Identify which cell holds the provided text, then report its (X, Y) central coordinate. 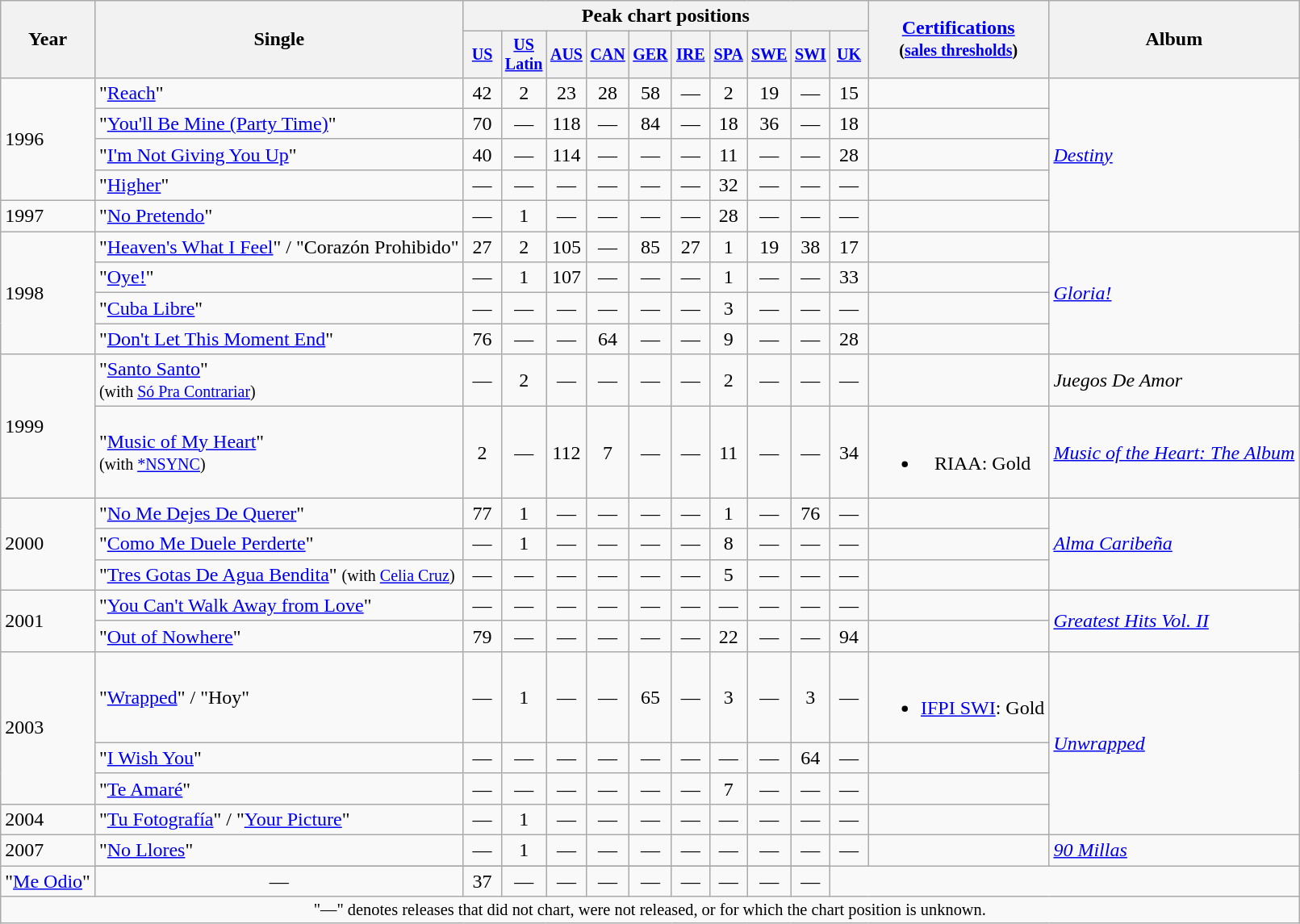
5 (728, 575)
85 (650, 247)
"No Me Dejes De Querer" (279, 513)
"Cuba Libre" (279, 308)
UK (849, 55)
SPA (728, 55)
37 (483, 881)
SWI (810, 55)
1998 (48, 293)
23 (566, 93)
"No Pretendo" (279, 216)
84 (650, 123)
"No Llores" (279, 851)
2003 (48, 728)
Destiny (1174, 154)
38 (810, 247)
GER (650, 55)
70 (483, 123)
58 (650, 93)
"Santo Santo"(with Só Pra Contrariar) (279, 381)
"I'm Not Giving You Up" (279, 154)
9 (728, 339)
IFPI SWI: Gold (959, 697)
107 (566, 278)
"Heaven's What I Feel" / "Corazón Prohibido" (279, 247)
"Me Odio" (48, 881)
"Wrapped" / "Hoy" (279, 697)
CAN (608, 55)
22 (728, 636)
1997 (48, 216)
"Oye!" (279, 278)
Single (279, 40)
IRE (691, 55)
"You Can't Walk Away from Love" (279, 605)
15 (849, 93)
Greatest Hits Vol. II (1174, 621)
2007 (48, 851)
118 (566, 123)
112 (566, 452)
US (483, 55)
RIAA: Gold (959, 452)
USLatin (524, 55)
"You'll Be Mine (Party Time)" (279, 123)
90 Millas (1174, 851)
1996 (48, 139)
"Music of My Heart"(with *NSYNC) (279, 452)
40 (483, 154)
33 (849, 278)
Album (1174, 40)
34 (849, 452)
32 (728, 185)
42 (483, 93)
"Reach" (279, 93)
65 (650, 697)
2001 (48, 621)
2004 (48, 819)
"I Wish You" (279, 758)
8 (728, 544)
Certifications(sales thresholds) (959, 40)
114 (566, 154)
94 (849, 636)
"Higher" (279, 185)
"Te Amaré" (279, 788)
Year (48, 40)
"Out of Nowhere" (279, 636)
17 (849, 247)
"Como Me Duele Perderte" (279, 544)
105 (566, 247)
77 (483, 513)
Juegos De Amor (1174, 381)
2000 (48, 544)
1999 (48, 426)
"Don't Let This Moment End" (279, 339)
Alma Caribeña (1174, 544)
Unwrapped (1174, 742)
"Tu Fotografía" / "Your Picture" (279, 819)
Music of the Heart: The Album (1174, 452)
Gloria! (1174, 293)
Peak chart positions (665, 16)
"Tres Gotas De Agua Bendita" (with Celia Cruz) (279, 575)
"—" denotes releases that did not chart, were not released, or for which the chart position is unknown. (650, 910)
36 (769, 123)
SWE (769, 55)
79 (483, 636)
AUS (566, 55)
